Provide the (X, Y) coordinate of the cell's center where the given text is located.  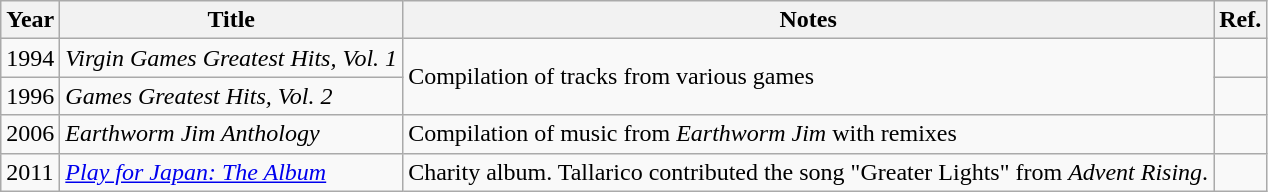
Ref. (1240, 20)
Compilation of music from Earthworm Jim with remixes (808, 134)
Games Greatest Hits, Vol. 2 (232, 96)
Notes (808, 20)
Compilation of tracks from various games (808, 77)
2011 (30, 172)
2006 (30, 134)
Title (232, 20)
Virgin Games Greatest Hits, Vol. 1 (232, 58)
1994 (30, 58)
Charity album. Tallarico contributed the song "Greater Lights" from Advent Rising. (808, 172)
Play for Japan: The Album (232, 172)
1996 (30, 96)
Year (30, 20)
Earthworm Jim Anthology (232, 134)
